Provide the [X, Y] coordinate of the cell's center where the given text is located.  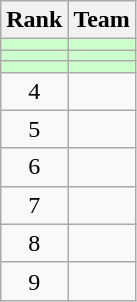
7 [34, 205]
8 [34, 243]
6 [34, 167]
9 [34, 281]
Rank [34, 20]
Team [102, 20]
5 [34, 129]
4 [34, 91]
